From the cell containing the given text, extract its center point as (X, Y) coordinate. 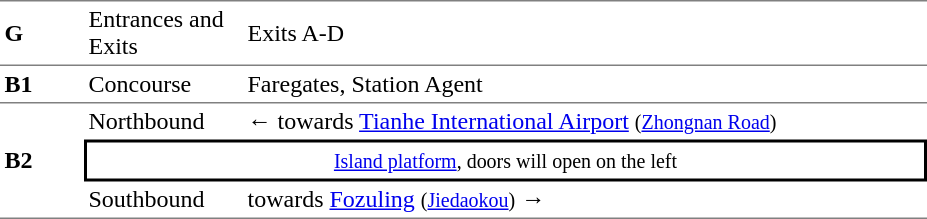
Faregates, Station Agent (585, 85)
← towards Tianhe International Airport (Zhongnan Road) (585, 122)
Concourse (164, 85)
Northbound (164, 122)
Exits A-D (585, 33)
G (42, 33)
Entrances and Exits (164, 33)
Island platform, doors will open on the left (506, 161)
B1 (42, 85)
